From the cell containing the given text, extract its center point as [X, Y] coordinate. 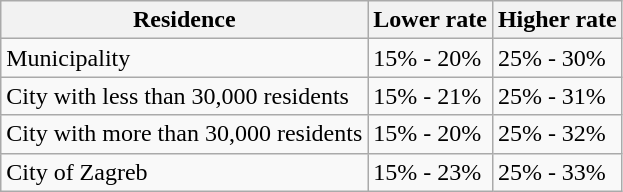
25% - 32% [557, 134]
15% - 21% [430, 96]
Lower rate [430, 20]
City with more than 30,000 residents [184, 134]
25% - 33% [557, 172]
25% - 31% [557, 96]
Residence [184, 20]
City of Zagreb [184, 172]
City with less than 30,000 residents [184, 96]
Higher rate [557, 20]
Municipality [184, 58]
25% - 30% [557, 58]
15% - 23% [430, 172]
